Search for the cell housing the specified text and yield its [x, y] center coordinate. 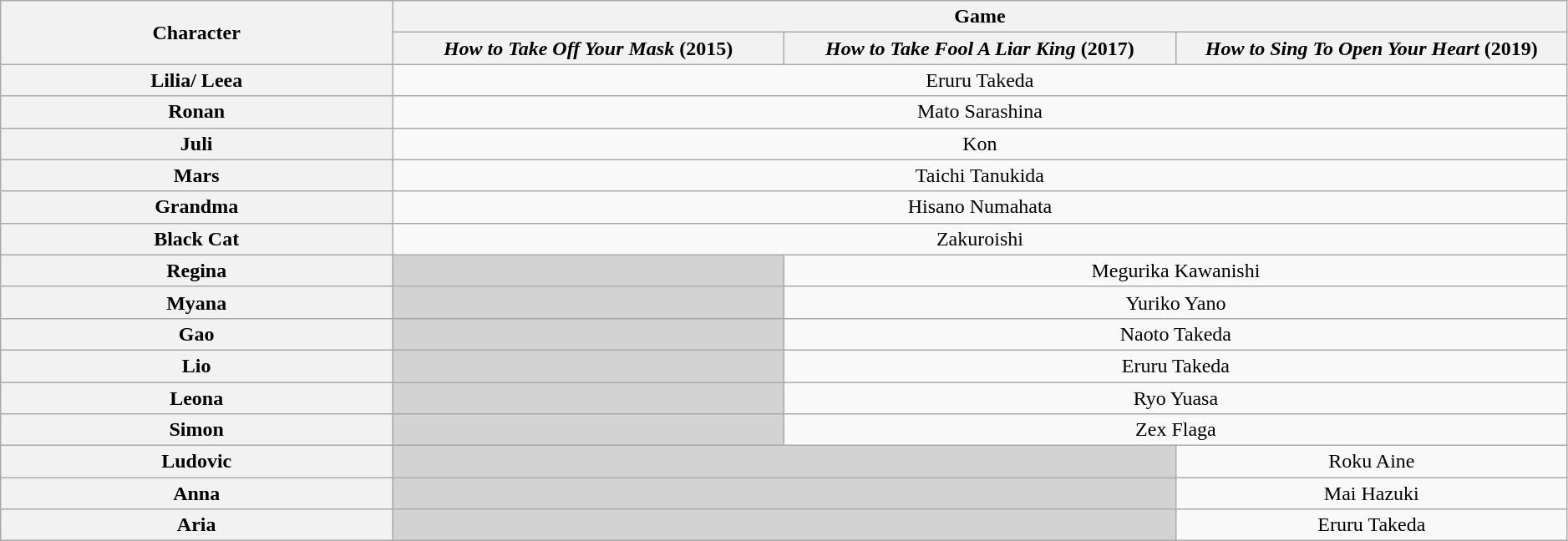
How to Sing To Open Your Heart (2019) [1372, 48]
Mars [197, 175]
How to Take Off Your Mask (2015) [588, 48]
Juli [197, 144]
Hisano Numahata [981, 207]
Character [197, 33]
Simon [197, 430]
Naoto Takeda [1175, 334]
Aria [197, 525]
Grandma [197, 207]
How to Take Fool A Liar King (2017) [979, 48]
Gao [197, 334]
Lilia/ Leea [197, 80]
Roku Aine [1372, 462]
Megurika Kawanishi [1175, 270]
Zex Flaga [1175, 430]
Lio [197, 366]
Game [981, 17]
Ronan [197, 112]
Regina [197, 270]
Kon [981, 144]
Mato Sarashina [981, 112]
Anna [197, 493]
Taichi Tanukida [981, 175]
Ludovic [197, 462]
Ryo Yuasa [1175, 398]
Black Cat [197, 239]
Mai Hazuki [1372, 493]
Myana [197, 302]
Zakuroishi [981, 239]
Leona [197, 398]
Yuriko Yano [1175, 302]
